Scan for the cell matching the given text and deliver its (x, y) coordinate at center. 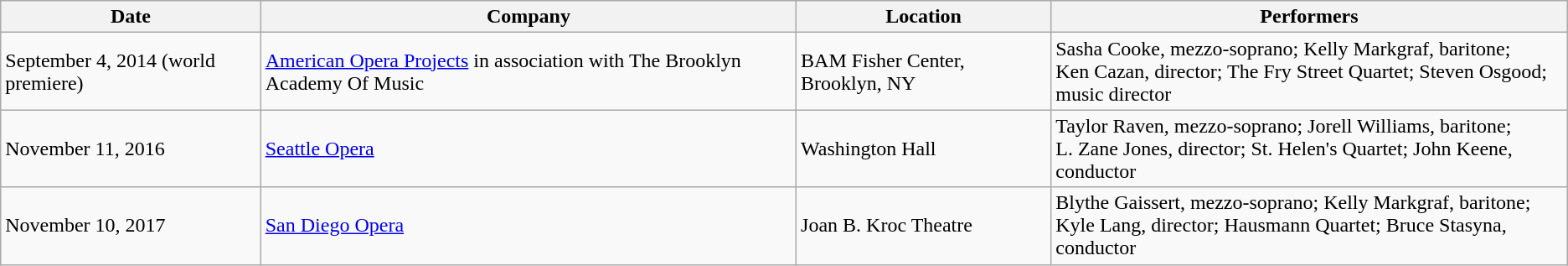
September 4, 2014 (world premiere) (131, 71)
Location (924, 17)
Sasha Cooke, mezzo-soprano; Kelly Markgraf, baritone;Ken Cazan, director; The Fry Street Quartet; Steven Osgood; music director (1310, 71)
Company (528, 17)
American Opera Projects in association with The Brooklyn Academy Of Music (528, 71)
Seattle Opera (528, 149)
Taylor Raven, mezzo-soprano; Jorell Williams, baritone;L. Zane Jones, director; St. Helen's Quartet; John Keene, conductor (1310, 149)
Date (131, 17)
BAM Fisher Center, Brooklyn, NY (924, 71)
Joan B. Kroc Theatre (924, 226)
Washington Hall (924, 149)
November 11, 2016 (131, 149)
November 10, 2017 (131, 226)
Performers (1310, 17)
Blythe Gaissert, mezzo-soprano; Kelly Markgraf, baritone;Kyle Lang, director; Hausmann Quartet; Bruce Stasyna, conductor (1310, 226)
San Diego Opera (528, 226)
